Return the [X, Y] coordinate for the center point of the cell that contains the specified text.  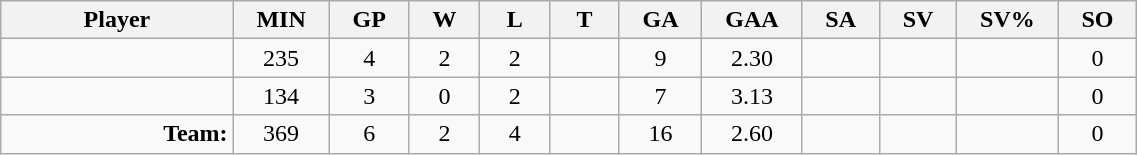
7 [660, 96]
GP [369, 20]
W [444, 20]
2.60 [752, 134]
SA [840, 20]
16 [660, 134]
SO [1098, 20]
9 [660, 58]
6 [369, 134]
Player [117, 20]
SV% [1008, 20]
GA [660, 20]
T [585, 20]
3.13 [752, 96]
L [515, 20]
2.30 [752, 58]
GAA [752, 20]
134 [281, 96]
369 [281, 134]
MIN [281, 20]
3 [369, 96]
SV [918, 20]
Team: [117, 134]
235 [281, 58]
